Determine the (x, y) coordinate at the center of the cell enclosing the given text.  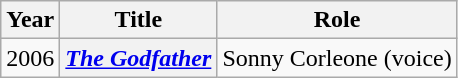
Role (337, 20)
Sonny Corleone (voice) (337, 58)
Title (138, 20)
2006 (30, 58)
Year (30, 20)
The Godfather (138, 58)
